Pinpoint the cell where the given text exists, returning its [X, Y] midpoint coordinate. 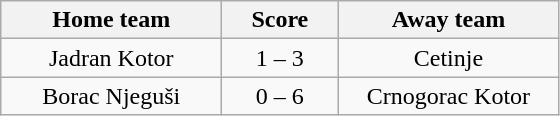
Cetinje [448, 58]
Score [280, 20]
0 – 6 [280, 96]
Jadran Kotor [112, 58]
1 – 3 [280, 58]
Crnogorac Kotor [448, 96]
Borac Njeguši [112, 96]
Away team [448, 20]
Home team [112, 20]
